Return the [X, Y] coordinate for the center point of the cell that contains the specified text.  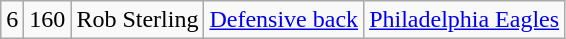
Rob Sterling [138, 20]
Defensive back [284, 20]
6 [12, 20]
160 [48, 20]
Philadelphia Eagles [464, 20]
